Provide the [X, Y] coordinate of the cell's center where the given text is located.  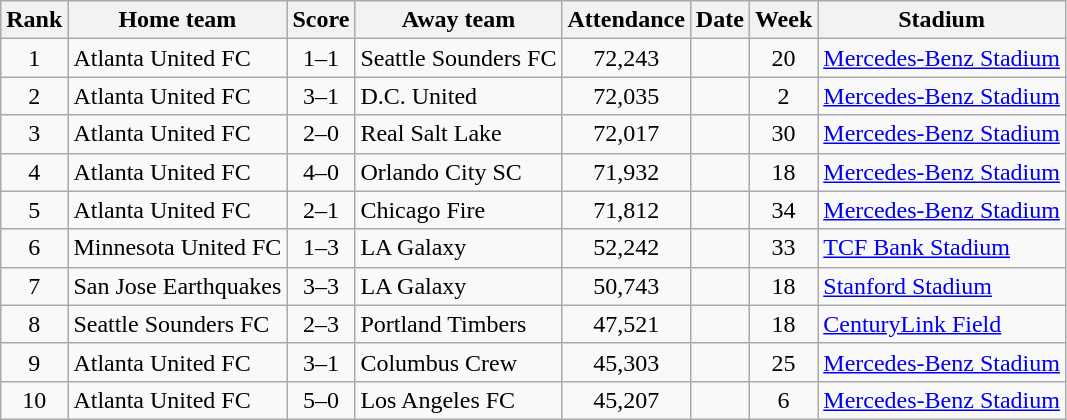
4–0 [321, 172]
D.C. United [458, 96]
8 [34, 324]
33 [783, 248]
45,207 [626, 400]
34 [783, 210]
Home team [178, 20]
45,303 [626, 362]
Away team [458, 20]
20 [783, 58]
Stadium [942, 20]
72,243 [626, 58]
San Jose Earthquakes [178, 286]
5–0 [321, 400]
72,035 [626, 96]
3 [34, 134]
TCF Bank Stadium [942, 248]
5 [34, 210]
1 [34, 58]
Stanford Stadium [942, 286]
25 [783, 362]
10 [34, 400]
Week [783, 20]
52,242 [626, 248]
1–3 [321, 248]
9 [34, 362]
71,812 [626, 210]
4 [34, 172]
Chicago Fire [458, 210]
30 [783, 134]
3–3 [321, 286]
Real Salt Lake [458, 134]
Los Angeles FC [458, 400]
2–1 [321, 210]
47,521 [626, 324]
Attendance [626, 20]
50,743 [626, 286]
2–3 [321, 324]
Columbus Crew [458, 362]
Rank [34, 20]
1–1 [321, 58]
71,932 [626, 172]
Date [720, 20]
Orlando City SC [458, 172]
72,017 [626, 134]
2–0 [321, 134]
Score [321, 20]
Portland Timbers [458, 324]
CenturyLink Field [942, 324]
Minnesota United FC [178, 248]
7 [34, 286]
